Output the (x, y) coordinate of the center of the cell containing the given text.  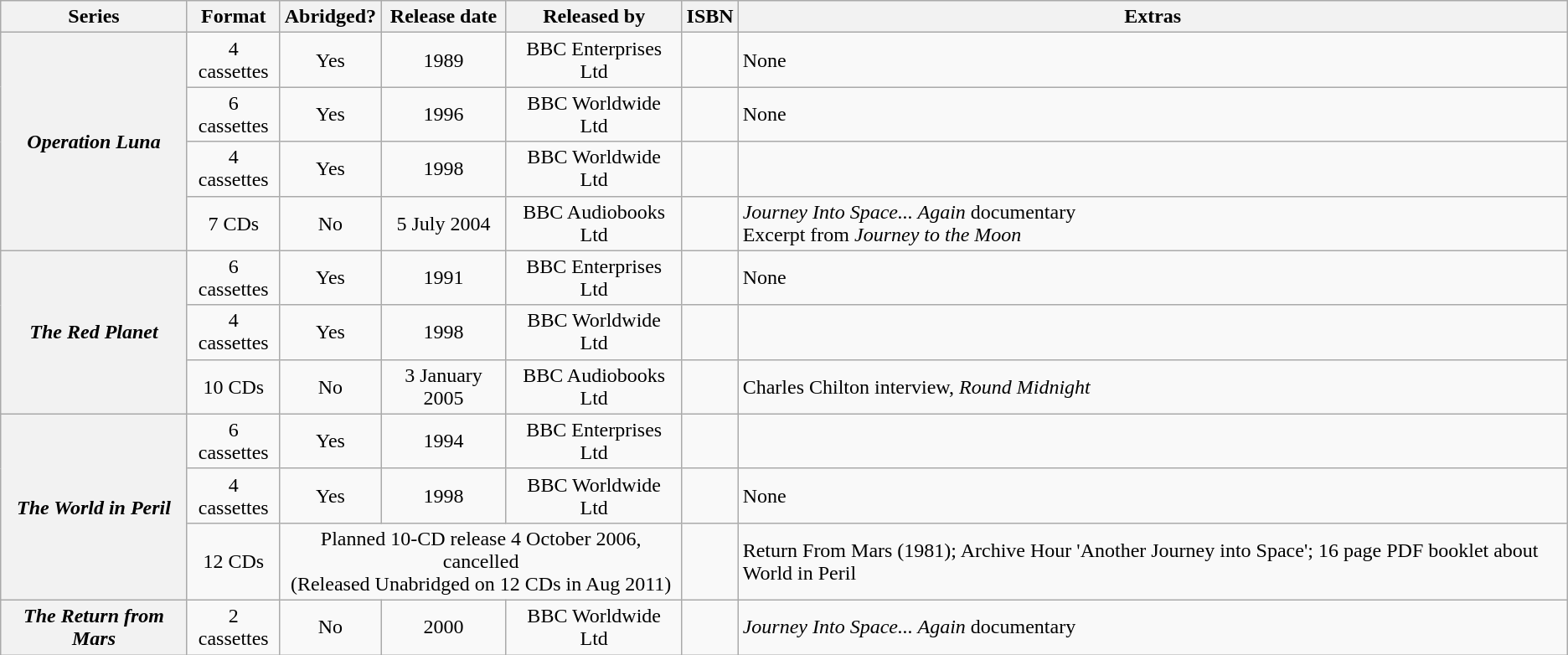
Release date (444, 17)
1994 (444, 441)
Return From Mars (1981); Archive Hour 'Another Journey into Space'; 16 page PDF booklet about World in Peril (1153, 561)
Abridged? (330, 17)
7 CDs (233, 223)
Charles Chilton interview, Round Midnight (1153, 387)
10 CDs (233, 387)
1996 (444, 114)
Format (233, 17)
2000 (444, 627)
The Return from Mars (94, 627)
Released by (594, 17)
3 January 2005 (444, 387)
Extras (1153, 17)
2 cassettes (233, 627)
The Red Planet (94, 332)
Planned 10-CD release 4 October 2006, cancelled(Released Unabridged on 12 CDs in Aug 2011) (481, 561)
ISBN (710, 17)
Operation Luna (94, 142)
Journey Into Space... Again documentaryExcerpt from Journey to the Moon (1153, 223)
12 CDs (233, 561)
1991 (444, 278)
5 July 2004 (444, 223)
The World in Peril (94, 507)
1989 (444, 60)
Journey Into Space... Again documentary (1153, 627)
Series (94, 17)
